Identify which cell holds the provided text, then report its (X, Y) central coordinate. 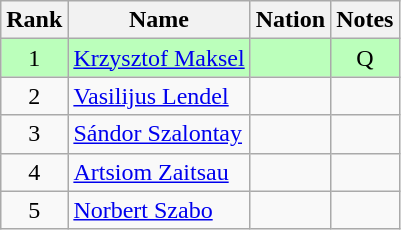
2 (34, 96)
3 (34, 134)
4 (34, 172)
Name (159, 20)
Rank (34, 20)
Artsiom Zaitsau (159, 172)
Notes (365, 20)
5 (34, 210)
Vasilijus Lendel (159, 96)
Q (365, 58)
1 (34, 58)
Norbert Szabo (159, 210)
Krzysztof Maksel (159, 58)
Nation (290, 20)
Sándor Szalontay (159, 134)
